Locate the cell with the specified text and output its (x, y) center coordinate. 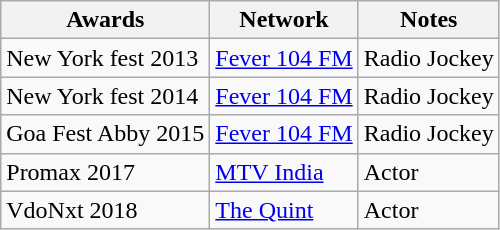
MTV India (284, 172)
Network (284, 20)
VdoNxt 2018 (106, 210)
Notes (428, 20)
Goa Fest Abby 2015 (106, 134)
The Quint (284, 210)
New York fest 2013 (106, 58)
Promax 2017 (106, 172)
New York fest 2014 (106, 96)
Awards (106, 20)
